Locate the cell with the specified text and output its (X, Y) center coordinate. 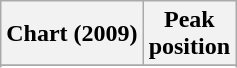
Chart (2009) (72, 34)
Peakposition (189, 34)
